Pinpoint the cell where the given text exists, returning its [x, y] midpoint coordinate. 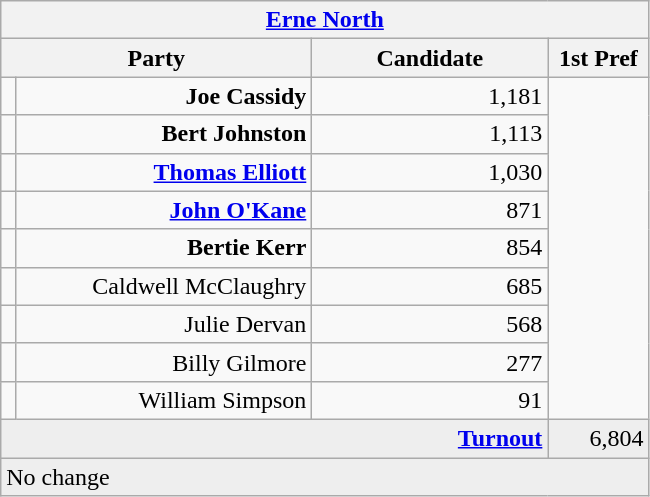
568 [430, 324]
Bert Johnston [164, 134]
685 [430, 286]
91 [430, 400]
Candidate [430, 58]
1,181 [430, 96]
6,804 [598, 438]
Bertie Kerr [164, 248]
Billy Gilmore [164, 362]
1,113 [430, 134]
Caldwell McClaughry [164, 286]
Turnout [274, 438]
277 [430, 362]
854 [430, 248]
No change [325, 477]
Erne North [325, 20]
Thomas Elliott [164, 172]
Party [156, 58]
Julie Dervan [164, 324]
1,030 [430, 172]
John O'Kane [164, 210]
Joe Cassidy [164, 96]
1st Pref [598, 58]
William Simpson [164, 400]
871 [430, 210]
